From the cell containing the given text, extract its center point as [X, Y] coordinate. 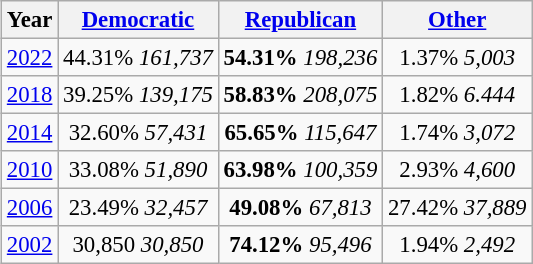
Other [458, 20]
Democratic [138, 20]
32.60% 57,431 [138, 133]
2014 [30, 133]
39.25% 139,175 [138, 95]
44.31% 161,737 [138, 58]
74.12% 95,496 [300, 245]
63.98% 100,359 [300, 170]
2022 [30, 58]
Republican [300, 20]
27.42% 37,889 [458, 208]
Year [30, 20]
1.94% 2,492 [458, 245]
1.74% 3,072 [458, 133]
30,850 30,850 [138, 245]
65.65% 115,647 [300, 133]
2006 [30, 208]
23.49% 32,457 [138, 208]
2.93% 4,600 [458, 170]
2002 [30, 245]
1.82% 6.444 [458, 95]
33.08% 51,890 [138, 170]
49.08% 67,813 [300, 208]
2018 [30, 95]
58.83% 208,075 [300, 95]
54.31% 198,236 [300, 58]
2010 [30, 170]
1.37% 5,003 [458, 58]
